Identify which cell holds the provided text, then report its [x, y] central coordinate. 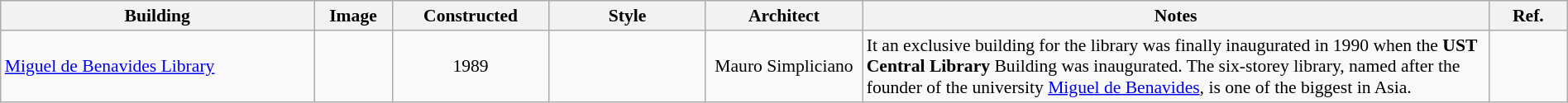
Miguel de Benavides Library [157, 66]
Building [157, 16]
1989 [470, 66]
Image [354, 16]
Ref. [1528, 16]
Notes [1176, 16]
Mauro Simpliciano [784, 66]
Constructed [470, 16]
Style [627, 16]
Architect [784, 16]
